Detect which cell encompasses the target text, then output its (x, y) center coordinate. 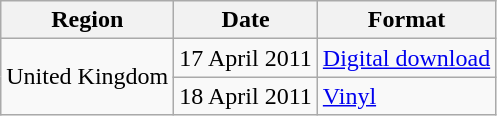
Vinyl (406, 96)
Format (406, 20)
Region (88, 20)
Digital download (406, 58)
United Kingdom (88, 77)
18 April 2011 (246, 96)
Date (246, 20)
17 April 2011 (246, 58)
